Search for the cell housing the specified text and yield its (X, Y) center coordinate. 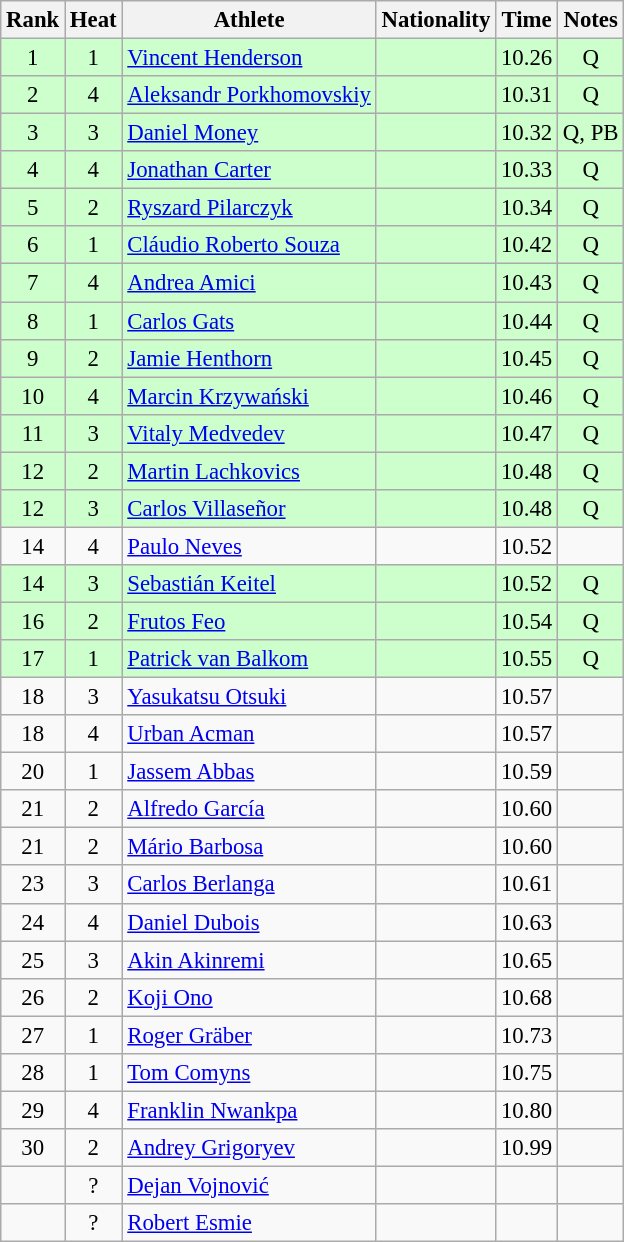
Andrea Amici (249, 283)
7 (33, 283)
Dejan Vojnović (249, 1185)
10.59 (527, 772)
Jassem Abbas (249, 772)
Tom Comyns (249, 1073)
24 (33, 922)
Yasukatsu Otsuki (249, 697)
29 (33, 1110)
Urban Acman (249, 734)
Andrey Grigoryev (249, 1148)
11 (33, 433)
Notes (591, 20)
Roger Gräber (249, 1035)
10.55 (527, 659)
5 (33, 208)
10.80 (527, 1110)
16 (33, 621)
10.32 (527, 133)
Patrick van Balkom (249, 659)
Sebastián Keitel (249, 584)
8 (33, 321)
26 (33, 997)
Daniel Dubois (249, 922)
10.45 (527, 358)
Akin Akinremi (249, 960)
23 (33, 885)
Time (527, 20)
17 (33, 659)
10.33 (527, 170)
10.73 (527, 1035)
Carlos Gats (249, 321)
6 (33, 245)
Marcin Krzywański (249, 396)
10.34 (527, 208)
Rank (33, 20)
Alfredo García (249, 809)
Paulo Neves (249, 546)
10.75 (527, 1073)
Carlos Villaseñor (249, 509)
10.26 (527, 58)
Martin Lachkovics (249, 471)
10.47 (527, 433)
Carlos Berlanga (249, 885)
10 (33, 396)
10.46 (527, 396)
Koji Ono (249, 997)
Athlete (249, 20)
25 (33, 960)
Cláudio Roberto Souza (249, 245)
Daniel Money (249, 133)
9 (33, 358)
10.31 (527, 95)
Frutos Feo (249, 621)
Mário Barbosa (249, 847)
10.99 (527, 1148)
10.44 (527, 321)
10.54 (527, 621)
28 (33, 1073)
Jamie Henthorn (249, 358)
Nationality (436, 20)
Vincent Henderson (249, 58)
Robert Esmie (249, 1223)
27 (33, 1035)
10.65 (527, 960)
10.61 (527, 885)
Q, PB (591, 133)
10.42 (527, 245)
Aleksandr Porkhomovskiy (249, 95)
Heat (94, 20)
Franklin Nwankpa (249, 1110)
Ryszard Pilarczyk (249, 208)
10.63 (527, 922)
30 (33, 1148)
10.43 (527, 283)
Jonathan Carter (249, 170)
10.68 (527, 997)
Vitaly Medvedev (249, 433)
20 (33, 772)
